Output the [x, y] coordinate of the center of the cell containing the given text.  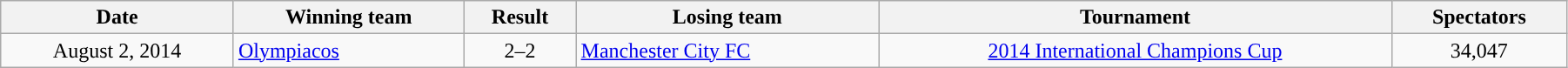
Manchester City FC [727, 51]
Date [117, 17]
34,047 [1479, 51]
2014 International Champions Cup [1136, 51]
Spectators [1479, 17]
Tournament [1136, 17]
Losing team [727, 17]
August 2, 2014 [117, 51]
2–2 [520, 51]
Result [520, 17]
Winning team [348, 17]
Olympiacos [348, 51]
